For the text-containing cell, return its midpoint in [x, y] coordinate format. 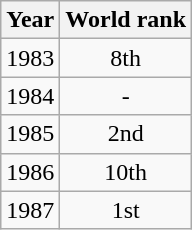
1983 [30, 58]
1986 [30, 172]
1985 [30, 134]
1987 [30, 210]
1984 [30, 96]
- [126, 96]
1st [126, 210]
10th [126, 172]
8th [126, 58]
Year [30, 20]
World rank [126, 20]
2nd [126, 134]
